Identify which cell holds the provided text, then report its [X, Y] central coordinate. 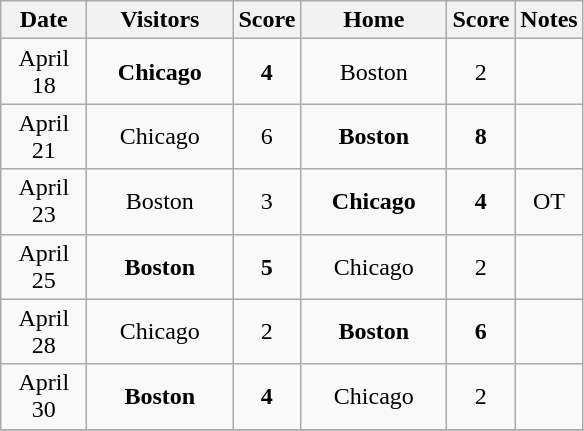
April 18 [44, 72]
Notes [549, 20]
8 [481, 136]
April 21 [44, 136]
Date [44, 20]
April 30 [44, 396]
April 23 [44, 202]
April 25 [44, 266]
5 [267, 266]
Home [374, 20]
3 [267, 202]
Visitors [160, 20]
OT [549, 202]
April 28 [44, 332]
